Output the (x, y) coordinate of the center of the cell containing the given text.  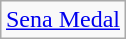
Sena Medal (62, 20)
